Capture the cell that displays the provided text and extract its [x, y] central coordinate. 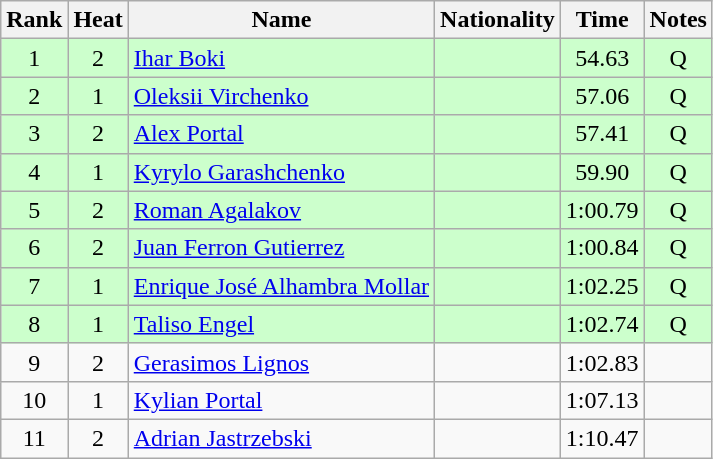
10 [34, 400]
Time [602, 20]
59.90 [602, 172]
Ihar Boki [281, 58]
7 [34, 286]
Rank [34, 20]
Kyrylo Garashchenko [281, 172]
Juan Ferron Gutierrez [281, 248]
1:02.25 [602, 286]
1:10.47 [602, 438]
Enrique José Alhambra Mollar [281, 286]
Oleksii Virchenko [281, 96]
1:00.84 [602, 248]
1:07.13 [602, 400]
Name [281, 20]
1:00.79 [602, 210]
6 [34, 248]
3 [34, 134]
1:02.74 [602, 324]
Roman Agalakov [281, 210]
5 [34, 210]
11 [34, 438]
57.41 [602, 134]
1:02.83 [602, 362]
Nationality [498, 20]
4 [34, 172]
Gerasimos Lignos [281, 362]
8 [34, 324]
Adrian Jastrzebski [281, 438]
54.63 [602, 58]
Kylian Portal [281, 400]
Taliso Engel [281, 324]
57.06 [602, 96]
9 [34, 362]
Heat [98, 20]
Alex Portal [281, 134]
Notes [678, 20]
